Return the (X, Y) coordinate for the center point of the cell that contains the specified text.  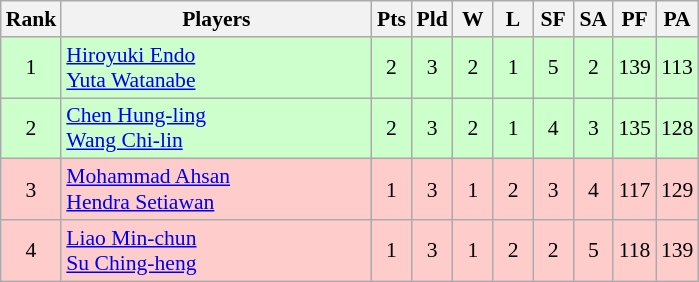
129 (678, 190)
117 (634, 190)
Mohammad Ahsan Hendra Setiawan (216, 190)
128 (678, 128)
118 (634, 250)
135 (634, 128)
SA (593, 19)
Chen Hung-ling Wang Chi-lin (216, 128)
Pld (432, 19)
113 (678, 68)
Players (216, 19)
PF (634, 19)
L (513, 19)
Hiroyuki Endo Yuta Watanabe (216, 68)
Pts (391, 19)
Liao Min-chun Su Ching-heng (216, 250)
W (473, 19)
Rank (32, 19)
PA (678, 19)
SF (553, 19)
